Output the [x, y] coordinate of the center of the cell containing the given text.  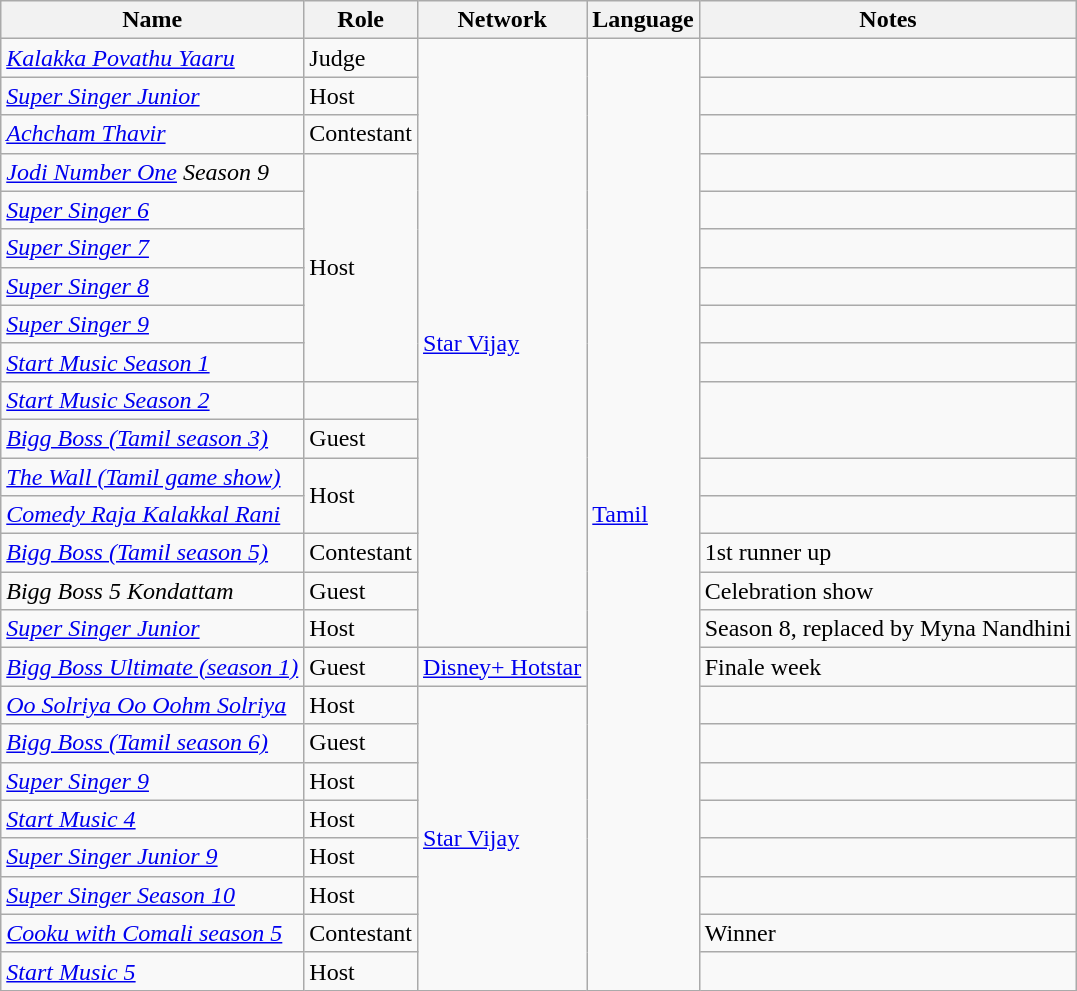
1st runner up [888, 553]
Language [643, 20]
Start Music 4 [152, 819]
Super Singer Season 10 [152, 895]
Bigg Boss Ultimate (season 1) [152, 667]
Name [152, 20]
Celebration show [888, 591]
Winner [888, 933]
Start Music 5 [152, 971]
Judge [361, 58]
Super Singer Junior 9 [152, 857]
Kalakka Povathu Yaaru [152, 58]
Bigg Boss (Tamil season 3) [152, 438]
Super Singer 6 [152, 210]
Start Music Season 2 [152, 400]
Network [502, 20]
Bigg Boss (Tamil season 5) [152, 553]
Cooku with Comali season 5 [152, 933]
The Wall (Tamil game show) [152, 477]
Super Singer 7 [152, 248]
Bigg Boss 5 Kondattam [152, 591]
Disney+ Hotstar [502, 667]
Role [361, 20]
Season 8, replaced by Myna Nandhini [888, 629]
Achcham Thavir [152, 134]
Comedy Raja Kalakkal Rani [152, 515]
Start Music Season 1 [152, 362]
Super Singer 8 [152, 286]
Finale week [888, 667]
Tamil [643, 515]
Jodi Number One Season 9 [152, 172]
Notes [888, 20]
Bigg Boss (Tamil season 6) [152, 743]
Oo Solriya Oo Oohm Solriya [152, 705]
